Scan for the cell matching the given text and deliver its (x, y) coordinate at center. 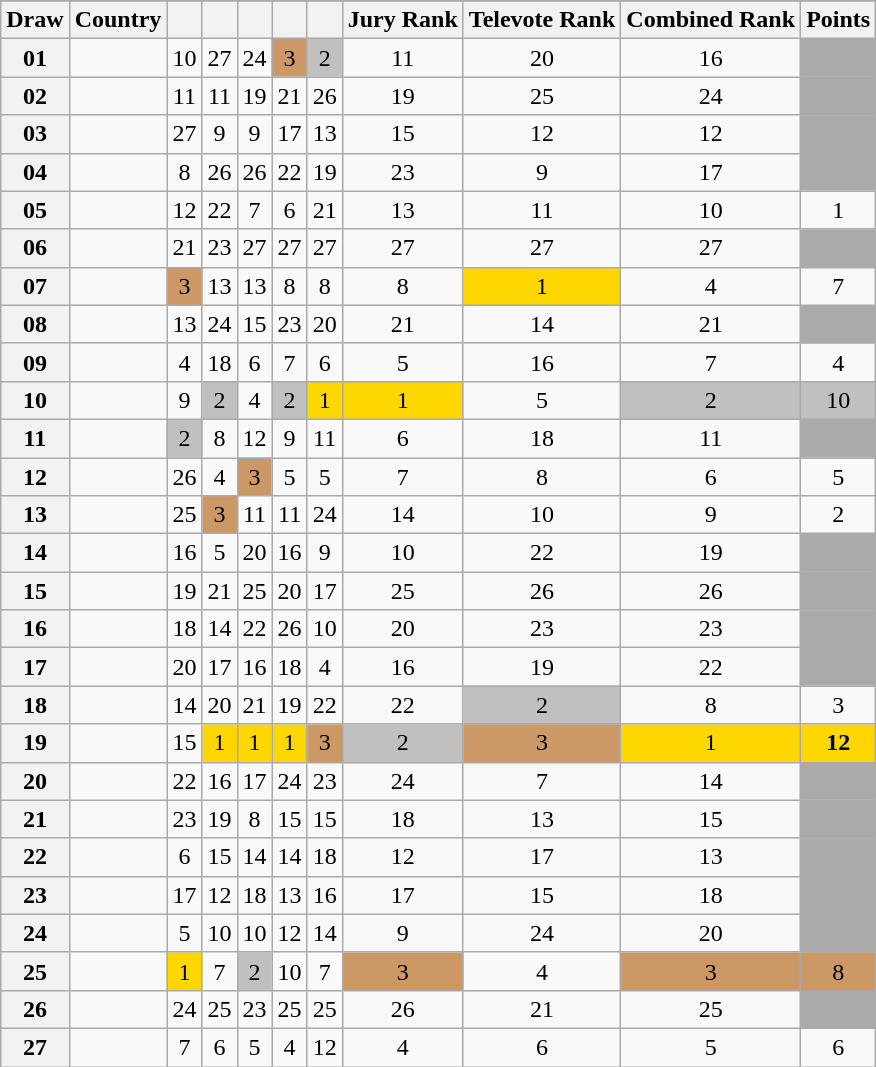
02 (35, 96)
06 (35, 248)
09 (35, 362)
Points (838, 20)
04 (35, 172)
03 (35, 134)
01 (35, 58)
Jury Rank (402, 20)
Draw (35, 20)
Combined Rank (711, 20)
Televote Rank (542, 20)
05 (35, 210)
07 (35, 286)
08 (35, 324)
Country (118, 20)
